Search for the cell housing the specified text and yield its (X, Y) center coordinate. 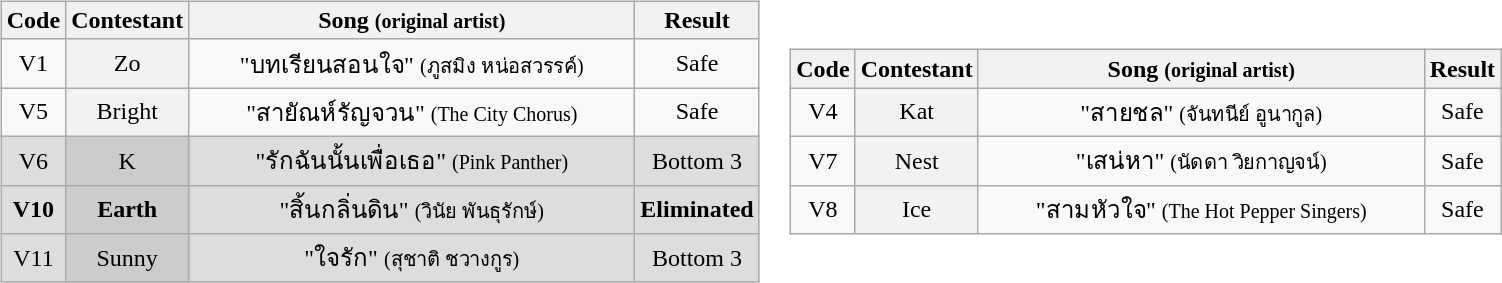
V6 (33, 160)
Nest (916, 160)
V8 (823, 210)
"สายชล" (จันทนีย์ อูนากูล) (1201, 112)
Eliminated (697, 210)
V11 (33, 258)
"บทเรียนสอนใจ" (ภูสมิง หน่อสวรรค์) (412, 64)
V7 (823, 160)
Earth (128, 210)
K (128, 160)
Bright (128, 112)
"สายัณห์รัญจวน" (The City Chorus) (412, 112)
"สิ้นกลิ่นดิน" (วินัย พันธุรักษ์) (412, 210)
Kat (916, 112)
V5 (33, 112)
"ใจรัก" (สุชาติ ชวางกูร) (412, 258)
"รักฉันนั้นเพื่อเธอ" (Pink Panther) (412, 160)
V1 (33, 64)
V4 (823, 112)
Zo (128, 64)
"เสน่หา" (นัดดา วิยกาญจน์) (1201, 160)
V10 (33, 210)
Ice (916, 210)
"สามหัวใจ" (The Hot Pepper Singers) (1201, 210)
Sunny (128, 258)
